Output the (X, Y) coordinate of the center of the cell containing the given text.  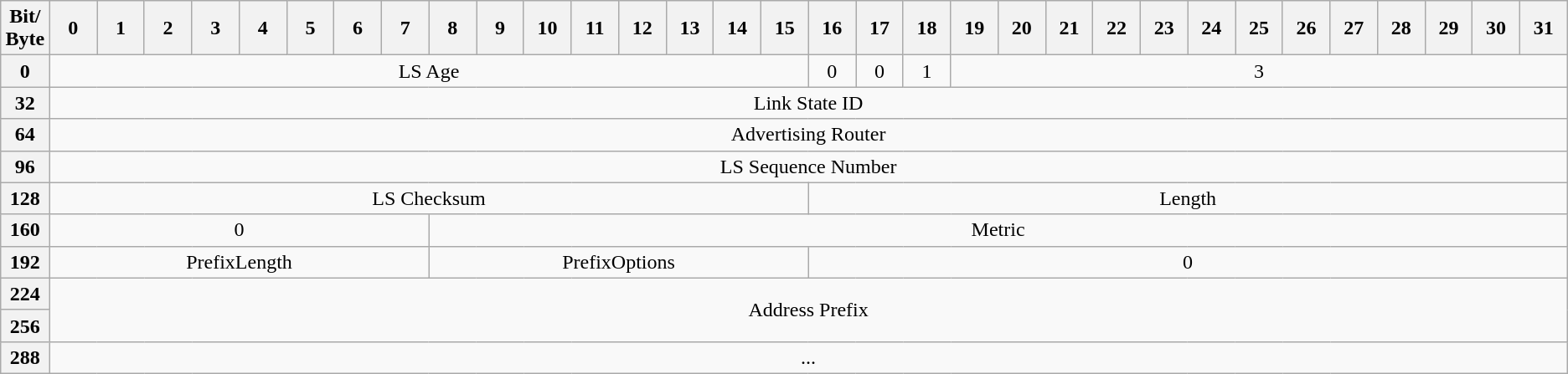
64 (25, 135)
4 (263, 28)
PrefixLength (240, 262)
LS Age (429, 71)
29 (1449, 28)
96 (25, 167)
10 (548, 28)
32 (25, 103)
22 (1117, 28)
Advertising Router (808, 135)
PrefixOptions (618, 262)
288 (25, 357)
... (808, 357)
128 (25, 198)
192 (25, 262)
LS Sequence Number (808, 167)
31 (1543, 28)
LS Checksum (429, 198)
224 (25, 294)
9 (501, 28)
11 (595, 28)
13 (690, 28)
28 (1400, 28)
Length (1188, 198)
18 (926, 28)
160 (25, 230)
Link State ID (808, 103)
26 (1307, 28)
Address Prefix (808, 310)
Bit/Byte (25, 28)
17 (879, 28)
19 (975, 28)
14 (737, 28)
20 (1022, 28)
7 (405, 28)
23 (1164, 28)
256 (25, 325)
21 (1069, 28)
12 (642, 28)
6 (358, 28)
16 (833, 28)
25 (1260, 28)
Metric (998, 230)
30 (1496, 28)
27 (1354, 28)
8 (452, 28)
24 (1211, 28)
15 (784, 28)
5 (310, 28)
2 (168, 28)
